Detect which cell encompasses the target text, then output its (X, Y) center coordinate. 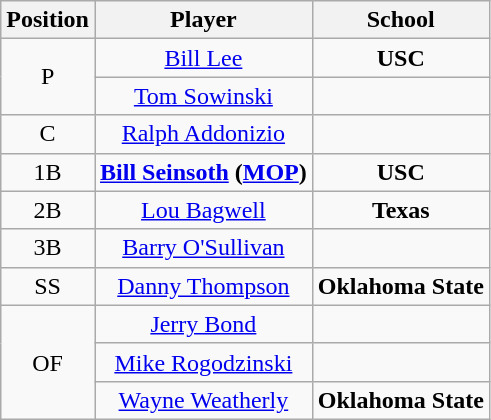
Danny Thompson (203, 286)
2B (48, 210)
P (48, 77)
Player (203, 20)
OF (48, 362)
Texas (400, 210)
1B (48, 172)
Tom Sowinski (203, 96)
Bill Lee (203, 58)
Lou Bagwell (203, 210)
School (400, 20)
3B (48, 248)
Barry O'Sullivan (203, 248)
Wayne Weatherly (203, 400)
Mike Rogodzinski (203, 362)
Position (48, 20)
C (48, 134)
Ralph Addonizio (203, 134)
Bill Seinsoth (MOP) (203, 172)
SS (48, 286)
Jerry Bond (203, 324)
